Scan for the cell matching the given text and deliver its (x, y) coordinate at center. 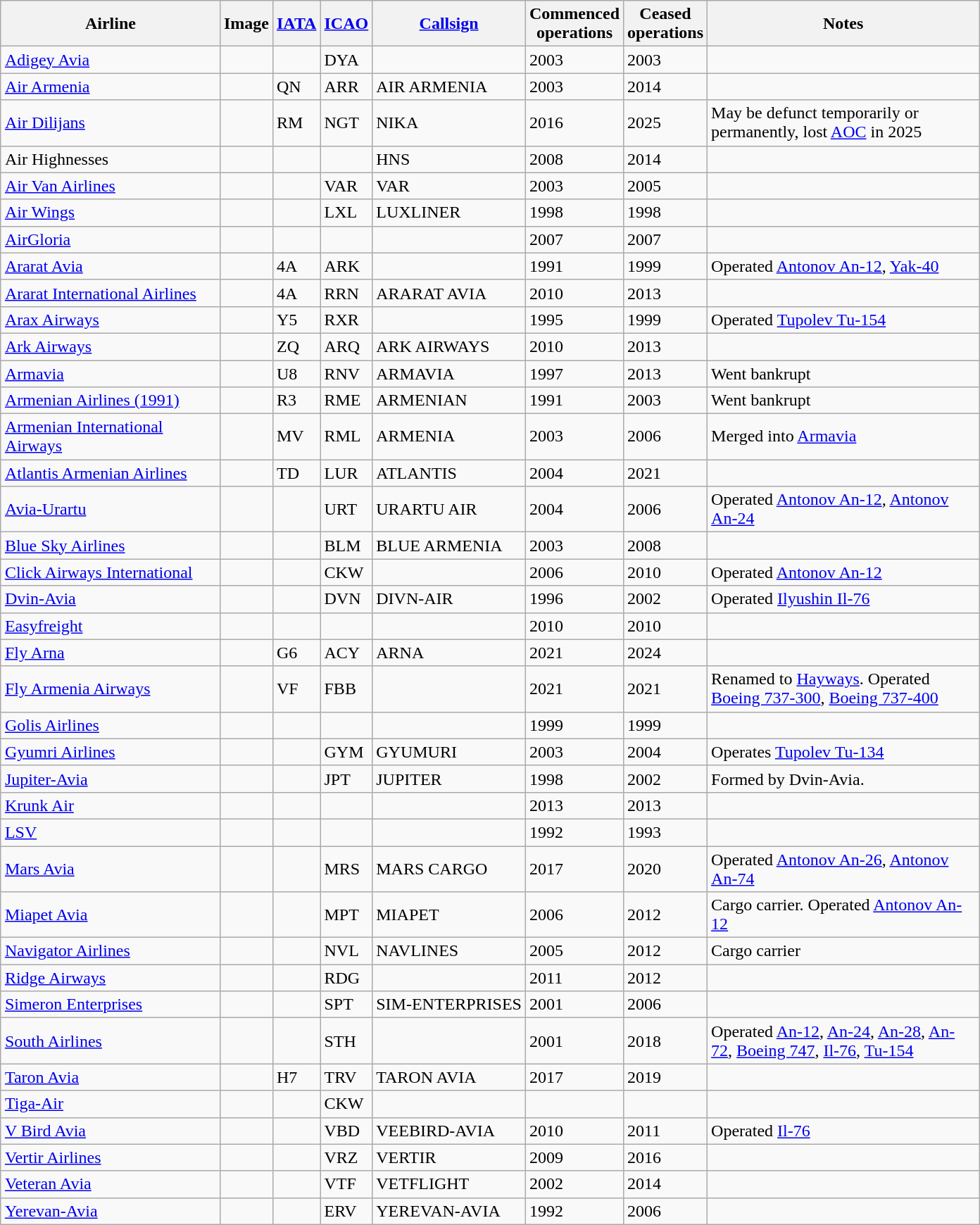
V Bird Avia (110, 1131)
TRV (346, 1077)
Image (246, 24)
MV (296, 436)
RME (346, 401)
TARON AVIA (449, 1077)
Air Wings (110, 213)
Formed by Dvin-Avia. (843, 779)
VBD (346, 1131)
MIAPET (449, 915)
Yerevan-Avia (110, 1211)
Ridge Airways (110, 978)
Operated Tupolev Tu-154 (843, 320)
ICAO (346, 24)
R3 (296, 401)
VTF (346, 1184)
Blue Sky Airlines (110, 546)
Operated Antonov An-12 (843, 572)
ARARAT AVIA (449, 293)
AirGloria (110, 239)
Armenian International Airways (110, 436)
2019 (666, 1077)
Operated Ilyushin Il-76 (843, 599)
LUXLINER (449, 213)
South Airlines (110, 1041)
HNS (449, 159)
JPT (346, 779)
MRS (346, 869)
Taron Avia (110, 1077)
Notes (843, 24)
1993 (666, 832)
2018 (666, 1041)
2024 (666, 653)
Fly Arna (110, 653)
ARK (346, 266)
FBB (346, 689)
Arax Airways (110, 320)
H7 (296, 1077)
QN (296, 87)
RXR (346, 320)
RRN (346, 293)
YEREVAN-AVIA (449, 1211)
Ararat Avia (110, 266)
2025 (666, 122)
URT (346, 510)
Ararat International Airlines (110, 293)
Ark Airways (110, 346)
GYM (346, 752)
VEEBIRD-AVIA (449, 1131)
Miapet Avia (110, 915)
DVN (346, 599)
2020 (666, 869)
G6 (296, 653)
Air Dilijans (110, 122)
Golis Airlines (110, 725)
2009 (574, 1157)
RNV (346, 374)
ARMAVIA (449, 374)
Operates Tupolev Tu-134 (843, 752)
Fly Armenia Airways (110, 689)
VRZ (346, 1157)
Armenian Airlines (1991) (110, 401)
Air Highnesses (110, 159)
BLM (346, 546)
NIKA (449, 122)
ARR (346, 87)
Renamed to Hayways. Operated Boeing 737-300, Boeing 737-400 (843, 689)
Easyfreight (110, 626)
Cargo carrier. Operated Antonov An-12 (843, 915)
NAVLINES (449, 951)
Operated An-12, An-24, An-28, An-72, Boeing 747, Il-76, Tu-154 (843, 1041)
ZQ (296, 346)
JUPITER (449, 779)
MARS CARGO (449, 869)
IATA (296, 24)
May be defunct temporarily or permanently, lost AOC in 2025 (843, 122)
Commencedoperations (574, 24)
BLUE ARMENIA (449, 546)
LXL (346, 213)
VERTIR (449, 1157)
Cargo carrier (843, 951)
STH (346, 1041)
Vertir Airlines (110, 1157)
Operated Antonov An-12, Antonov An-24 (843, 510)
ARMENIAN (449, 401)
SIM-ENTERPRISES (449, 1005)
Veteran Avia (110, 1184)
Ceasedoperations (666, 24)
Operated Antonov An-26, Antonov An-74 (843, 869)
LUR (346, 473)
Y5 (296, 320)
Atlantis Armenian Airlines (110, 473)
VF (296, 689)
SPT (346, 1005)
Dvin-Avia (110, 599)
1996 (574, 599)
Navigator Airlines (110, 951)
Mars Avia (110, 869)
ARK AIRWAYS (449, 346)
Adigey Avia (110, 60)
RDG (346, 978)
Armavia (110, 374)
Operated Antonov An-12, Yak-40 (843, 266)
RML (346, 436)
Simeron Enterprises (110, 1005)
TD (296, 473)
ARQ (346, 346)
Avia-Urartu (110, 510)
RM (296, 122)
Jupiter-Avia (110, 779)
NGT (346, 122)
Air Van Airlines (110, 186)
ACY (346, 653)
ARNA (449, 653)
Gyumri Airlines (110, 752)
ATLANTIS (449, 473)
Callsign (449, 24)
NVL (346, 951)
Merged into Armavia (843, 436)
ERV (346, 1211)
GYUMURI (449, 752)
1997 (574, 374)
Tiga-Air (110, 1104)
Air Armenia (110, 87)
ARMENIA (449, 436)
1995 (574, 320)
VETFLIGHT (449, 1184)
DIVN-AIR (449, 599)
MPT (346, 915)
Click Airways International (110, 572)
Operated Il-76 (843, 1131)
U8 (296, 374)
AIR ARMENIA (449, 87)
Krunk Air (110, 805)
DYA (346, 60)
LSV (110, 832)
URARTU AIR (449, 510)
Airline (110, 24)
